Locate the cell with the specified text and output its [x, y] center coordinate. 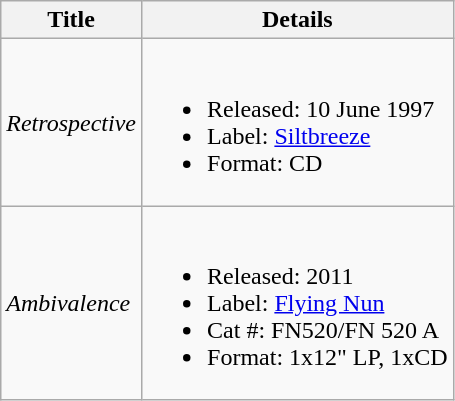
Released: 2011Label: Flying NunCat #: FN520/FN 520 AFormat: 1x12" LP, 1xCD [298, 303]
Title [72, 20]
Retrospective [72, 122]
Ambivalence [72, 303]
Released: 10 June 1997Label: SiltbreezeFormat: CD [298, 122]
Details [298, 20]
